Locate the cell with the specified text and output its (X, Y) center coordinate. 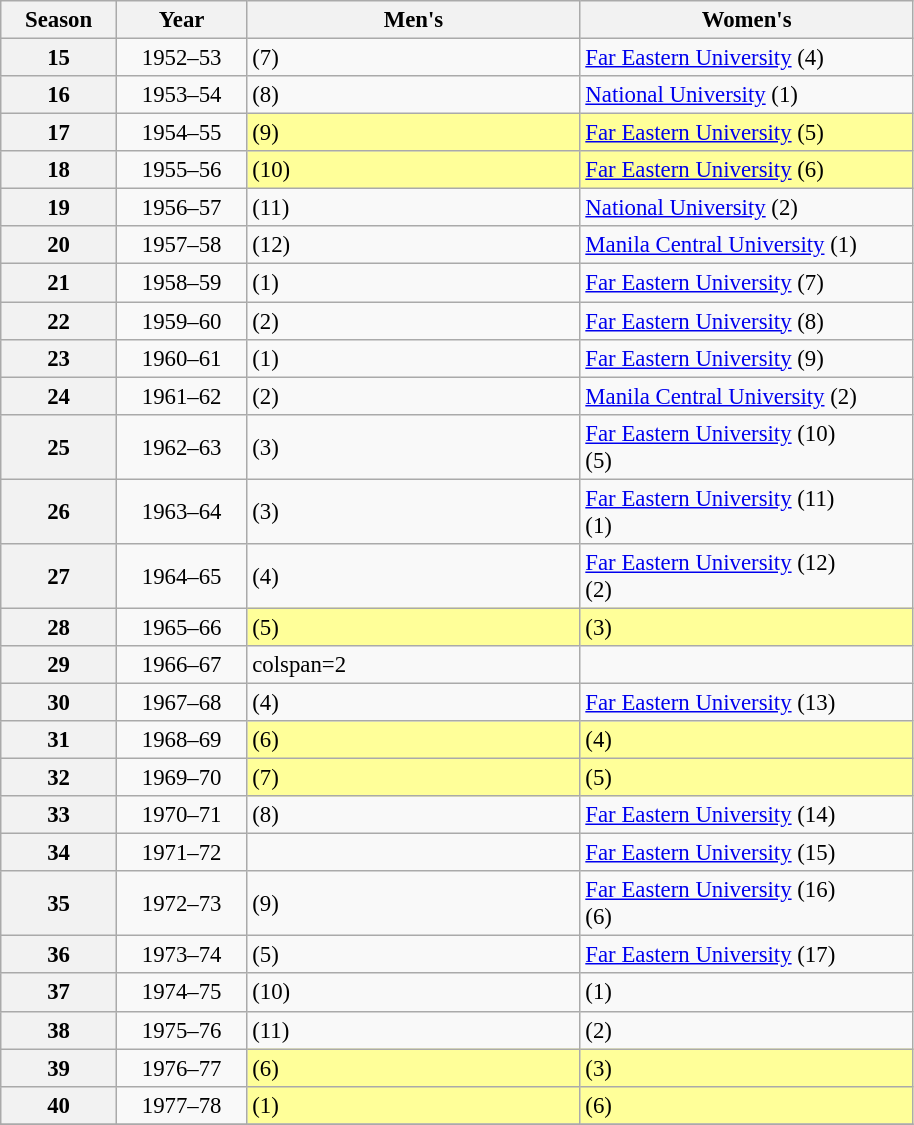
22 (59, 321)
1952–53 (182, 58)
18 (59, 170)
Year (182, 20)
26 (59, 512)
1955–56 (182, 170)
Far Eastern University (17) (746, 955)
Manila Central University (1) (746, 245)
23 (59, 358)
1972–73 (182, 904)
1953–54 (182, 95)
29 (59, 665)
28 (59, 627)
1970–71 (182, 815)
1971–72 (182, 853)
National University (1) (746, 95)
24 (59, 396)
Far Eastern University (5) (746, 133)
1957–58 (182, 245)
31 (59, 740)
Men's (414, 20)
Far Eastern University (14) (746, 815)
39 (59, 1068)
36 (59, 955)
30 (59, 702)
Far Eastern University (4) (746, 58)
Far Eastern University (10) (5) (746, 446)
19 (59, 208)
37 (59, 993)
National University (2) (746, 208)
1975–76 (182, 1030)
Manila Central University (2) (746, 396)
Far Eastern University (8) (746, 321)
1974–75 (182, 993)
16 (59, 95)
1967–68 (182, 702)
20 (59, 245)
1959–60 (182, 321)
Far Eastern University (12) (2) (746, 576)
Far Eastern University (9) (746, 358)
1965–66 (182, 627)
1956–57 (182, 208)
1968–69 (182, 740)
1962–63 (182, 446)
1958–59 (182, 283)
32 (59, 778)
1969–70 (182, 778)
1976–77 (182, 1068)
Far Eastern University (7) (746, 283)
1963–64 (182, 512)
40 (59, 1105)
1961–62 (182, 396)
1966–67 (182, 665)
(12) (414, 245)
1954–55 (182, 133)
21 (59, 283)
1973–74 (182, 955)
34 (59, 853)
1964–65 (182, 576)
27 (59, 576)
35 (59, 904)
33 (59, 815)
17 (59, 133)
Women's (746, 20)
Far Eastern University (15) (746, 853)
15 (59, 58)
Far Eastern University (16) (6) (746, 904)
Far Eastern University (11) (1) (746, 512)
38 (59, 1030)
Far Eastern University (13) (746, 702)
Season (59, 20)
25 (59, 446)
1977–78 (182, 1105)
colspan=2 (414, 665)
1960–61 (182, 358)
Far Eastern University (6) (746, 170)
